Capture the cell that displays the provided text and extract its [x, y] central coordinate. 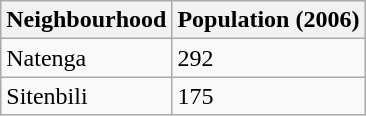
Natenga [86, 58]
Neighbourhood [86, 20]
292 [268, 58]
Population (2006) [268, 20]
Sitenbili [86, 96]
175 [268, 96]
